Locate the cell with the specified text and output its [X, Y] center coordinate. 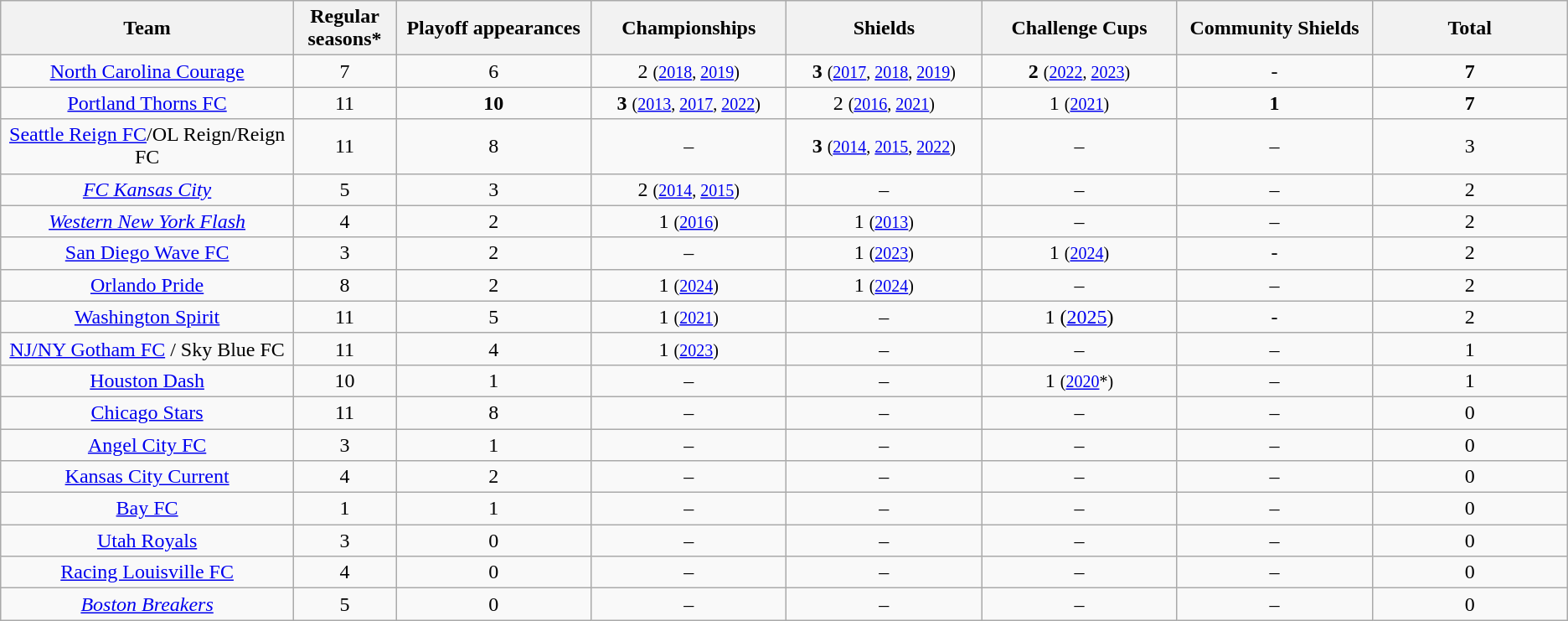
3 (2014, 2015, 2022) [885, 146]
2 (2018, 2019) [689, 71]
Shields [885, 28]
1 (2025) [1079, 317]
Houston Dash [147, 380]
North Carolina Courage [147, 71]
2 (2016, 2021) [885, 103]
6 [494, 71]
NJ/NY Gotham FC / Sky Blue FC [147, 349]
Regular seasons* [344, 28]
Portland Thorns FC [147, 103]
1 (2020*) [1079, 380]
Total [1469, 28]
Boston Breakers [147, 604]
2 (2014, 2015) [689, 189]
Angel City FC [147, 445]
Orlando Pride [147, 285]
FC Kansas City [147, 189]
1 (2013) [885, 221]
Team [147, 28]
3 (2013, 2017, 2022) [689, 103]
3 (2017, 2018, 2019) [885, 71]
Kansas City Current [147, 477]
2 (2022, 2023) [1079, 71]
Chicago Stars [147, 412]
Western New York Flash [147, 221]
Utah Royals [147, 541]
Seattle Reign FC/OL Reign/Reign FC [147, 146]
Community Shields [1275, 28]
Championships [689, 28]
San Diego Wave FC [147, 253]
Bay FC [147, 509]
Racing Louisville FC [147, 572]
Playoff appearances [494, 28]
Challenge Cups [1079, 28]
Washington Spirit [147, 317]
1 (2016) [689, 221]
